Determine the (X, Y) coordinate at the center of the cell enclosing the given text.  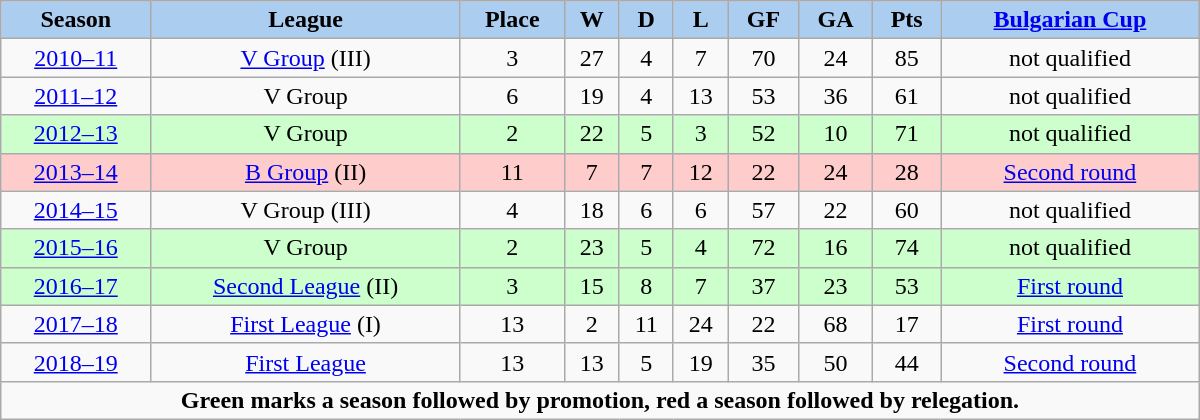
L (700, 20)
12 (700, 172)
17 (907, 324)
57 (764, 210)
2017–18 (76, 324)
61 (907, 96)
GA (836, 20)
Green marks a season followed by promotion, red a season followed by relegation. (600, 400)
2018–19 (76, 362)
First League (306, 362)
27 (592, 58)
28 (907, 172)
8 (646, 286)
37 (764, 286)
44 (907, 362)
15 (592, 286)
First League (I) (306, 324)
16 (836, 248)
85 (907, 58)
2015–16 (76, 248)
50 (836, 362)
2010–11 (76, 58)
2014–15 (76, 210)
35 (764, 362)
D (646, 20)
60 (907, 210)
Season (76, 20)
10 (836, 134)
52 (764, 134)
72 (764, 248)
Bulgarian Cup (1070, 20)
71 (907, 134)
70 (764, 58)
Second League (II) (306, 286)
2011–12 (76, 96)
18 (592, 210)
W (592, 20)
Place (512, 20)
36 (836, 96)
2016–17 (76, 286)
68 (836, 324)
2013–14 (76, 172)
2012–13 (76, 134)
B Group (II) (306, 172)
74 (907, 248)
GF (764, 20)
League (306, 20)
Pts (907, 20)
